Extract the [x, y] coordinate from the center of the cell holding the provided text.  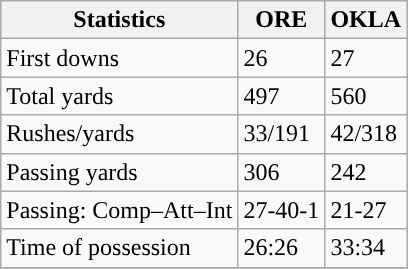
33/191 [282, 134]
Passing: Comp–Att–Int [120, 210]
26:26 [282, 248]
Time of possession [120, 248]
Total yards [120, 96]
497 [282, 96]
560 [366, 96]
26 [282, 58]
42/318 [366, 134]
Statistics [120, 20]
306 [282, 172]
First downs [120, 58]
27 [366, 58]
27-40-1 [282, 210]
ORE [282, 20]
33:34 [366, 248]
Rushes/yards [120, 134]
242 [366, 172]
OKLA [366, 20]
21-27 [366, 210]
Passing yards [120, 172]
